Pinpoint the cell where the given text exists, returning its (X, Y) midpoint coordinate. 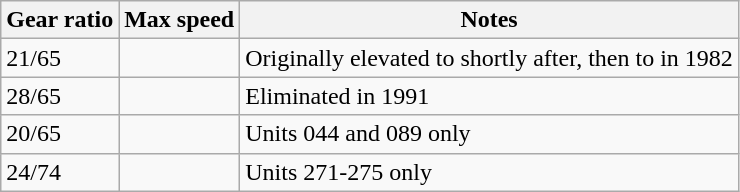
Eliminated in 1991 (490, 96)
Max speed (180, 20)
Units 271-275 only (490, 172)
28/65 (60, 96)
Gear ratio (60, 20)
21/65 (60, 58)
24/74 (60, 172)
Originally elevated to shortly after, then to in 1982 (490, 58)
Units 044 and 089 only (490, 134)
20/65 (60, 134)
Notes (490, 20)
